Search for the cell housing the specified text and yield its [X, Y] center coordinate. 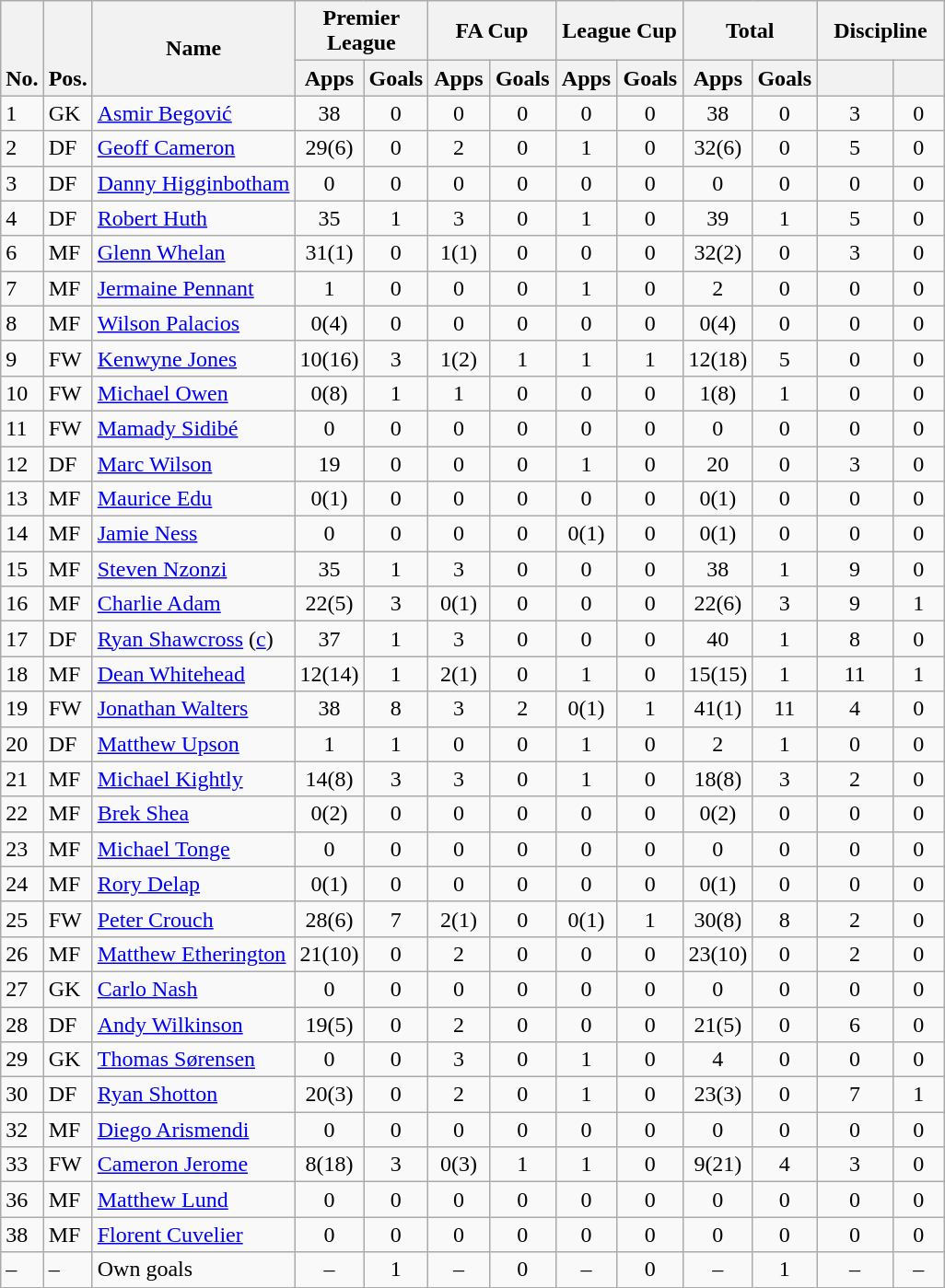
FA Cup [492, 31]
31(1) [330, 253]
Name [193, 48]
Michael Owen [193, 393]
30 [22, 1095]
28 [22, 1025]
1(2) [459, 358]
Geoff Cameron [193, 148]
27 [22, 989]
Asmir Begović [193, 113]
Jonathan Walters [193, 709]
Premier League [361, 31]
Mamady Sidibé [193, 428]
19(5) [330, 1025]
28(6) [330, 919]
Danny Higginbotham [193, 183]
40 [718, 639]
Discipline [881, 31]
Marc Wilson [193, 463]
Kenwyne Jones [193, 358]
21 [22, 779]
13 [22, 499]
24 [22, 884]
Diego Arismendi [193, 1130]
Brek Shea [193, 814]
15(15) [718, 674]
32(2) [718, 253]
12(14) [330, 674]
32(6) [718, 148]
Florent Cuvelier [193, 1235]
8(18) [330, 1165]
No. [22, 48]
14 [22, 534]
0(3) [459, 1165]
Wilson Palacios [193, 323]
Cameron Jerome [193, 1165]
18(8) [718, 779]
22(6) [718, 604]
Andy Wilkinson [193, 1025]
Robert Huth [193, 218]
30(8) [718, 919]
1(8) [718, 393]
15 [22, 569]
10 [22, 393]
10(16) [330, 358]
12(18) [718, 358]
Charlie Adam [193, 604]
18 [22, 674]
17 [22, 639]
Ryan Shawcross (c) [193, 639]
Steven Nzonzi [193, 569]
1(1) [459, 253]
20(3) [330, 1095]
Matthew Lund [193, 1200]
21(10) [330, 954]
Own goals [193, 1270]
Thomas Sørensen [193, 1060]
23(3) [718, 1095]
Jamie Ness [193, 534]
41(1) [718, 709]
36 [22, 1200]
Jermaine Pennant [193, 288]
22 [22, 814]
Total [750, 31]
Carlo Nash [193, 989]
Dean Whitehead [193, 674]
29(6) [330, 148]
32 [22, 1130]
Pos. [68, 48]
0(8) [330, 393]
22(5) [330, 604]
Glenn Whelan [193, 253]
23(10) [718, 954]
29 [22, 1060]
14(8) [330, 779]
9(21) [718, 1165]
21(5) [718, 1025]
12 [22, 463]
League Cup [619, 31]
Maurice Edu [193, 499]
39 [718, 218]
Matthew Etherington [193, 954]
25 [22, 919]
Ryan Shotton [193, 1095]
Michael Tonge [193, 849]
Peter Crouch [193, 919]
Rory Delap [193, 884]
Matthew Upson [193, 744]
26 [22, 954]
16 [22, 604]
37 [330, 639]
Michael Kightly [193, 779]
23 [22, 849]
33 [22, 1165]
